Detect which cell encompasses the target text, then output its [x, y] center coordinate. 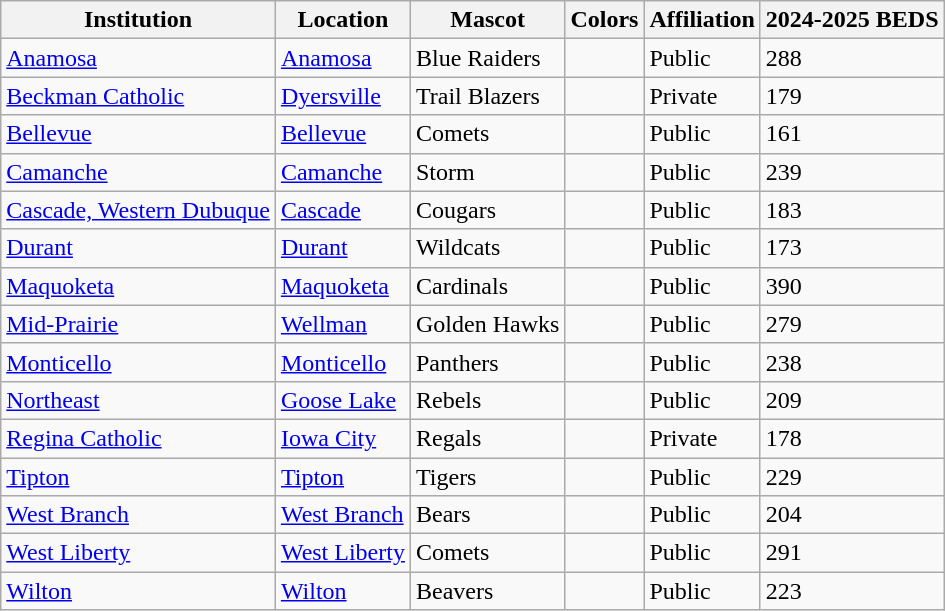
173 [852, 248]
Cascade, Western Dubuque [138, 210]
Tigers [487, 477]
Colors [604, 20]
179 [852, 96]
291 [852, 553]
Cardinals [487, 286]
Northeast [138, 400]
Location [342, 20]
Beavers [487, 591]
161 [852, 134]
Blue Raiders [487, 58]
Trail Blazers [487, 96]
238 [852, 362]
288 [852, 58]
Institution [138, 20]
Iowa City [342, 438]
209 [852, 400]
Mid-Prairie [138, 324]
223 [852, 591]
204 [852, 515]
Cascade [342, 210]
2024-2025 BEDS [852, 20]
Cougars [487, 210]
Wellman [342, 324]
Panthers [487, 362]
Regals [487, 438]
Rebels [487, 400]
279 [852, 324]
Beckman Catholic [138, 96]
Affiliation [702, 20]
183 [852, 210]
390 [852, 286]
Storm [487, 172]
229 [852, 477]
Dyersville [342, 96]
239 [852, 172]
178 [852, 438]
Golden Hawks [487, 324]
Wildcats [487, 248]
Bears [487, 515]
Regina Catholic [138, 438]
Mascot [487, 20]
Goose Lake [342, 400]
